Return the (x, y) coordinate for the center point of the cell that contains the specified text.  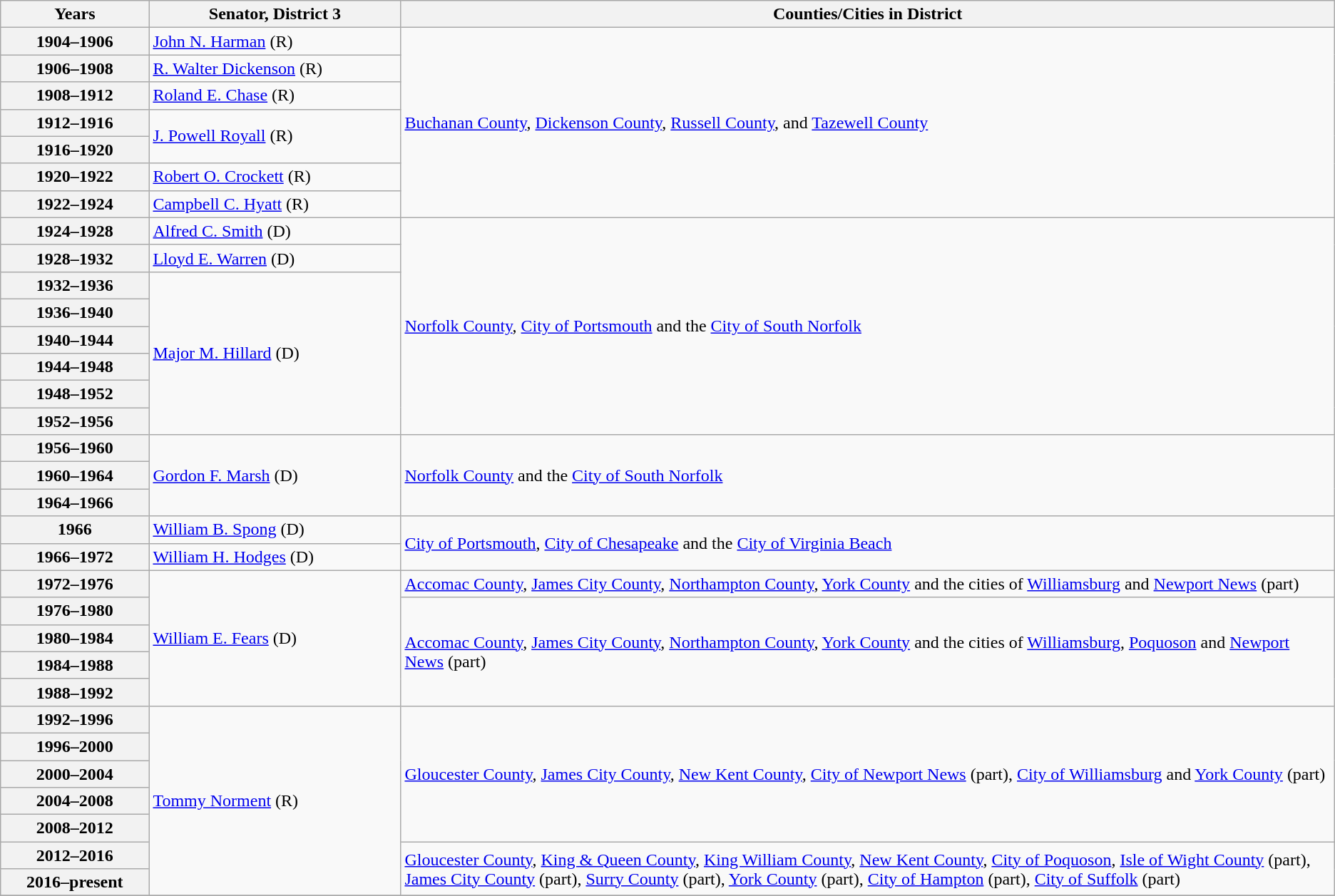
1924–1928 (75, 231)
1984–1988 (75, 665)
Robert O. Crockett (R) (275, 177)
Norfolk County, City of Portsmouth and the City of South Norfolk (867, 326)
1916–1920 (75, 150)
1906–1908 (75, 68)
Gloucester County, James City County, New Kent County, City of Newport News (part), City of Williamsburg and York County (part) (867, 773)
1976–1980 (75, 611)
1960–1964 (75, 475)
Roland E. Chase (R) (275, 96)
1940–1944 (75, 340)
Major M. Hillard (D) (275, 353)
1922–1924 (75, 204)
1948–1952 (75, 394)
1980–1984 (75, 638)
John N. Harman (R) (275, 41)
1928–1932 (75, 258)
1992–1996 (75, 719)
1966 (75, 530)
2000–2004 (75, 773)
1996–2000 (75, 746)
Alfred C. Smith (D) (275, 231)
1936–1940 (75, 312)
1966–1972 (75, 557)
1912–1916 (75, 123)
1988–1992 (75, 692)
2004–2008 (75, 801)
1904–1906 (75, 41)
R. Walter Dickenson (R) (275, 68)
1920–1922 (75, 177)
2012–2016 (75, 855)
Accomac County, James City County, Northampton County, York County and the cities of Williamsburg, Poquoson and Newport News (part) (867, 652)
Gordon F. Marsh (D) (275, 475)
William B. Spong (D) (275, 530)
Senator, District 3 (275, 14)
William E. Fears (D) (275, 638)
City of Portsmouth, City of Chesapeake and the City of Virginia Beach (867, 543)
Campbell C. Hyatt (R) (275, 204)
Tommy Norment (R) (275, 800)
Counties/Cities in District (867, 14)
1964–1966 (75, 503)
Buchanan County, Dickenson County, Russell County, and Tazewell County (867, 123)
2008–2012 (75, 828)
1944–1948 (75, 367)
William H. Hodges (D) (275, 557)
J. Powell Royall (R) (275, 136)
1956–1960 (75, 448)
1972–1976 (75, 584)
Years (75, 14)
Lloyd E. Warren (D) (275, 258)
2016–present (75, 882)
Norfolk County and the City of South Norfolk (867, 475)
Accomac County, James City County, Northampton County, York County and the cities of Williamsburg and Newport News (part) (867, 584)
1932–1936 (75, 285)
1908–1912 (75, 96)
1952–1956 (75, 421)
